Pinpoint the cell where the given text exists, returning its [X, Y] midpoint coordinate. 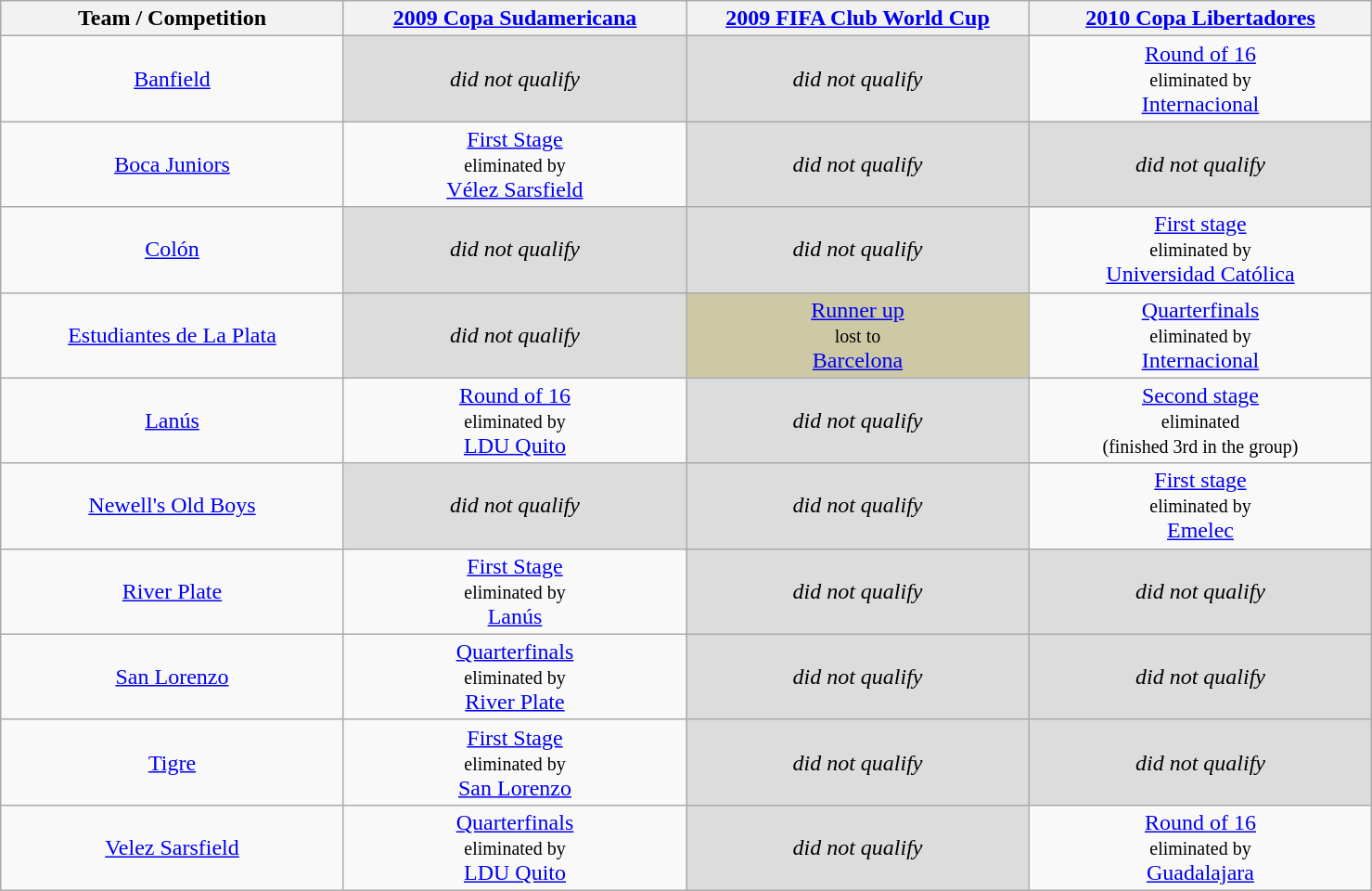
2010 Copa Libertadores [1200, 19]
Team / Competition [173, 19]
Quarterfinals eliminated by LDU Quito [514, 847]
First Stage eliminated by Lanús [514, 591]
First Stage eliminated by Vélez Sarsfield [514, 164]
2009 Copa Sudamericana [514, 19]
First Stage eliminated by San Lorenzo [514, 762]
First stage eliminated by Emelec [1200, 506]
Velez Sarsfield [173, 847]
Runner up lost to Barcelona [857, 335]
Second stage eliminated(finished 3rd in the group) [1200, 420]
Quarterfinals eliminated by Internacional [1200, 335]
Colón [173, 250]
Quarterfinals eliminated by River Plate [514, 677]
Tigre [173, 762]
Lanús [173, 420]
2009 FIFA Club World Cup [857, 19]
River Plate [173, 591]
San Lorenzo [173, 677]
Estudiantes de La Plata [173, 335]
Round of 16 eliminated by Internacional [1200, 79]
Banfield [173, 79]
Newell's Old Boys [173, 506]
Boca Juniors [173, 164]
Round of 16 eliminated by Guadalajara [1200, 847]
Round of 16 eliminated by LDU Quito [514, 420]
First stage eliminated by Universidad Católica [1200, 250]
